Pinpoint the cell where the given text exists, returning its (X, Y) midpoint coordinate. 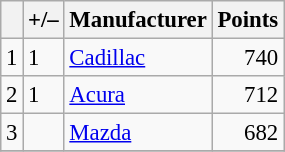
740 (248, 58)
Cadillac (138, 58)
Acura (138, 95)
Points (248, 20)
2 (12, 95)
682 (248, 133)
Manufacturer (138, 20)
3 (12, 133)
+/– (44, 20)
Mazda (138, 133)
712 (248, 95)
